Output the (X, Y) coordinate of the center of the cell containing the given text.  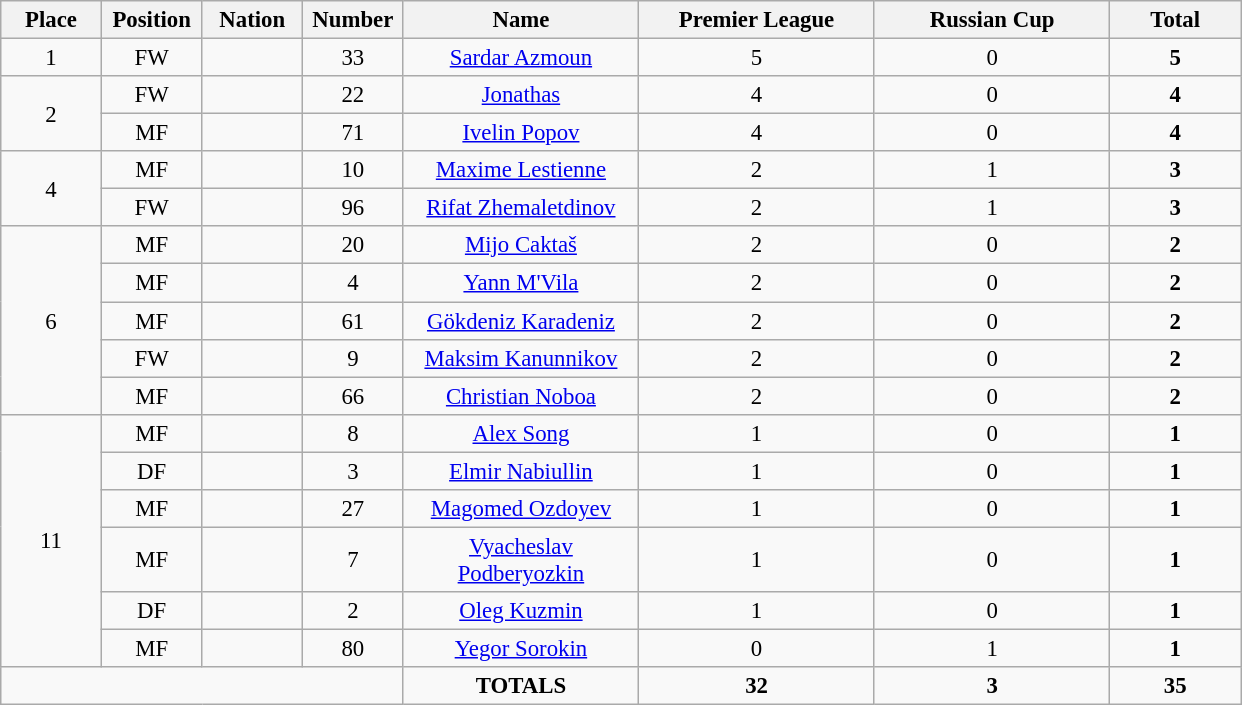
7 (354, 560)
Position (152, 20)
8 (354, 433)
Oleg Kuzmin (521, 611)
10 (354, 170)
Jonathas (521, 95)
27 (354, 509)
Nation (252, 20)
Maxime Lestienne (521, 170)
TOTALS (521, 686)
Russian Cup (992, 20)
Alex Song (521, 433)
33 (354, 58)
Gökdeniz Karadeniz (521, 321)
71 (354, 133)
Elmir Nabiullin (521, 471)
66 (354, 396)
Mijo Caktaš (521, 245)
11 (52, 540)
Maksim Kanunnikov (521, 358)
Sardar Azmoun (521, 58)
32 (757, 686)
Number (354, 20)
61 (354, 321)
22 (354, 95)
Premier League (757, 20)
Vyacheslav Podberyozkin (521, 560)
Magomed Ozdoyev (521, 509)
Total (1176, 20)
Name (521, 20)
Place (52, 20)
80 (354, 648)
6 (52, 320)
Yegor Sorokin (521, 648)
Yann M'Vila (521, 283)
9 (354, 358)
35 (1176, 686)
20 (354, 245)
96 (354, 208)
Christian Noboa (521, 396)
Ivelin Popov (521, 133)
Rifat Zhemaletdinov (521, 208)
